Detect which cell encompasses the target text, then output its [X, Y] center coordinate. 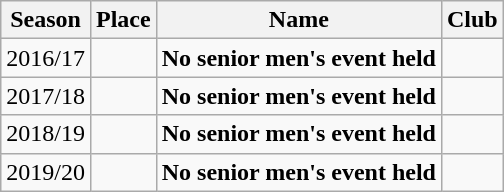
2019/20 [46, 172]
Season [46, 20]
Name [298, 20]
2018/19 [46, 134]
Place [123, 20]
Club [472, 20]
2016/17 [46, 58]
2017/18 [46, 96]
